Determine the (X, Y) coordinate at the center of the cell enclosing the given text.  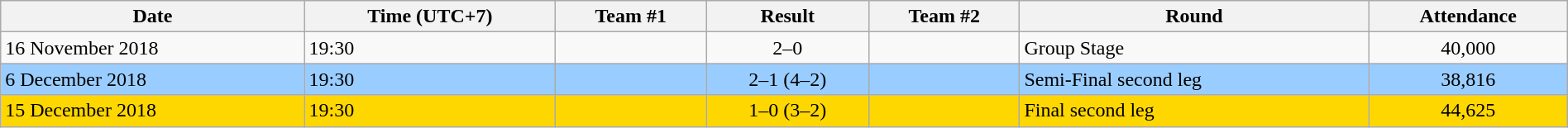
16 November 2018 (152, 48)
Result (787, 17)
2–0 (787, 48)
Time (UTC+7) (430, 17)
1–0 (3–2) (787, 111)
Team #2 (944, 17)
2–1 (4–2) (787, 79)
Round (1194, 17)
Attendance (1468, 17)
15 December 2018 (152, 111)
Group Stage (1194, 48)
Final second leg (1194, 111)
6 December 2018 (152, 79)
40,000 (1468, 48)
38,816 (1468, 79)
44,625 (1468, 111)
Date (152, 17)
Semi-Final second leg (1194, 79)
Team #1 (631, 17)
